For the text-containing cell, return its midpoint in (X, Y) coordinate format. 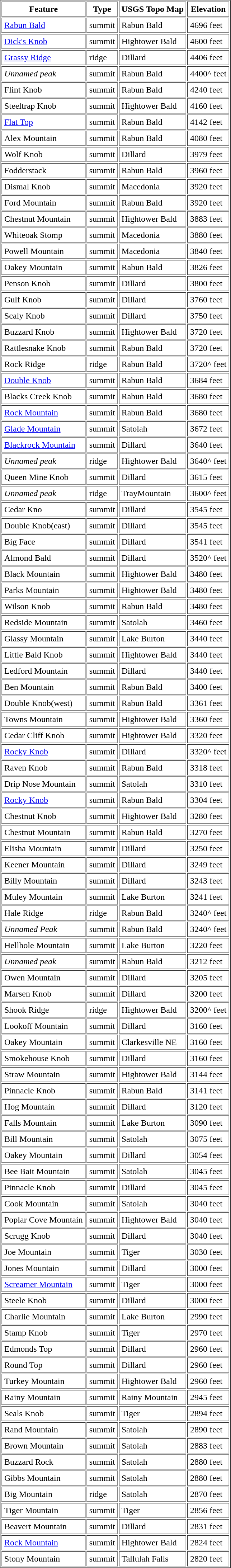
Dick's Knob (43, 41)
2870 feet (208, 1494)
Towns Mountain (43, 719)
Type (102, 9)
Gulf Knob (43, 300)
Poplar Cove Mountain (43, 1220)
Glassy Mountain (43, 639)
3241 feet (208, 897)
Ford Mountain (43, 203)
3243 feet (208, 881)
3640^ feet (208, 461)
Hog Mountain (43, 1107)
3075 feet (208, 1139)
3880 feet (208, 235)
2890 feet (208, 1430)
4240 feet (208, 90)
3672 feet (208, 429)
3144 feet (208, 1074)
Edmonds Top (43, 1349)
3320 feet (208, 736)
3760 feet (208, 300)
Black Mountain (43, 574)
3541 feet (208, 542)
3200 feet (208, 994)
Parks Mountain (43, 590)
3826 feet (208, 267)
3304 feet (208, 800)
Tallulah Falls (152, 1559)
Wilson Knob (43, 607)
Bill Mountain (43, 1139)
Rattlesnake Knob (43, 348)
2831 feet (208, 1526)
3249 feet (208, 865)
Hale Ridge (43, 913)
Round Top (43, 1365)
Double Knob(west) (43, 703)
Smokehouse Knob (43, 1059)
Drip Nose Mountain (43, 784)
Tiger Mountain (43, 1511)
3200^ feet (208, 1010)
3615 feet (208, 477)
3960 feet (208, 170)
Ben Mountain (43, 687)
Steele Knob (43, 1300)
4142 feet (208, 122)
Flint Knob (43, 90)
2990 feet (208, 1317)
Blackrock Mountain (43, 445)
Flat Top (43, 122)
3318 feet (208, 768)
3979 feet (208, 155)
Beavert Mountain (43, 1526)
3090 feet (208, 1123)
3205 feet (208, 978)
Raven Knob (43, 768)
Seals Knob (43, 1414)
Dismal Knob (43, 187)
4696 feet (208, 25)
Double Knob (43, 381)
3684 feet (208, 381)
Steeltrap Knob (43, 106)
Shook Ridge (43, 1010)
Muley Mountain (43, 897)
Joe Mountain (43, 1252)
3030 feet (208, 1252)
4080 feet (208, 138)
3054 feet (208, 1155)
Cedar Kno (43, 510)
3270 feet (208, 833)
3361 feet (208, 703)
Feature (43, 9)
Blacks Creek Knob (43, 396)
Screamer Mountain (43, 1285)
Big Face (43, 542)
Almond Bald (43, 558)
3840 feet (208, 251)
Buzzard Rock (43, 1462)
3600^ feet (208, 493)
Alex Mountain (43, 138)
Rock Ridge (43, 364)
Queen Mine Knob (43, 477)
Charlie Mountain (43, 1317)
3212 feet (208, 962)
Buzzard Knob (43, 332)
Stony Mountain (43, 1559)
3220 feet (208, 945)
Double Knob(east) (43, 526)
Cedar Cliff Knob (43, 736)
Whiteoak Stomp (43, 235)
4160 feet (208, 106)
Glade Mountain (43, 429)
3360 feet (208, 719)
2824 feet (208, 1543)
3460 feet (208, 622)
Ledford Mountain (43, 671)
3720^ feet (208, 364)
4406 feet (208, 58)
3310 feet (208, 784)
3320^ feet (208, 752)
Wolf Knob (43, 155)
Stamp Knob (43, 1333)
4600 feet (208, 41)
Hellhole Mountain (43, 945)
Elevation (208, 9)
Cook Mountain (43, 1204)
Scrugg Knob (43, 1236)
Brown Mountain (43, 1446)
Unnamed Peak (43, 929)
3750 feet (208, 316)
Marsen Knob (43, 994)
Turkey Mountain (43, 1381)
2945 feet (208, 1397)
3280 feet (208, 816)
Grassy Ridge (43, 58)
Jones Mountain (43, 1268)
Straw Mountain (43, 1074)
TrayMountain (152, 493)
Elisha Mountain (43, 848)
3400 feet (208, 687)
Billy Mountain (43, 881)
2970 feet (208, 1333)
Lookoff Mountain (43, 1026)
Powell Mountain (43, 251)
Penson Knob (43, 284)
Big Mountain (43, 1494)
Fodderstack (43, 170)
4400^ feet (208, 74)
2883 feet (208, 1446)
Clarkesville NE (152, 1042)
2820 feet (208, 1559)
Scaly Knob (43, 316)
3120 feet (208, 1107)
Redside Mountain (43, 622)
3800 feet (208, 284)
USGS Topo Map (152, 9)
Chestnut Knob (43, 816)
3640 feet (208, 445)
Little Bald Knob (43, 655)
2894 feet (208, 1414)
Falls Mountain (43, 1123)
Keener Mountain (43, 865)
3883 feet (208, 219)
Rand Mountain (43, 1430)
3141 feet (208, 1091)
3520^ feet (208, 558)
Bee Bait Mountain (43, 1171)
Gibbs Mountain (43, 1478)
Owen Mountain (43, 978)
2856 feet (208, 1511)
3250 feet (208, 848)
